Identify which cell holds the provided text, then report its [x, y] central coordinate. 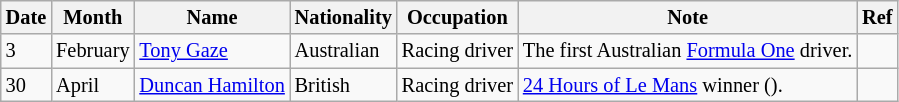
Australian [344, 51]
April [92, 85]
Date [26, 17]
Duncan Hamilton [212, 85]
February [92, 51]
British [344, 85]
The first Australian Formula One driver. [688, 51]
Name [212, 17]
Tony Gaze [212, 51]
Note [688, 17]
24 Hours of Le Mans winner (). [688, 85]
Month [92, 17]
Nationality [344, 17]
Ref [877, 17]
30 [26, 85]
3 [26, 51]
Occupation [458, 17]
